Capture the cell that displays the provided text and extract its [X, Y] central coordinate. 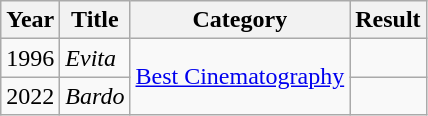
Evita [95, 58]
Best Cinematography [240, 77]
1996 [30, 58]
Title [95, 20]
Category [240, 20]
2022 [30, 96]
Bardo [95, 96]
Result [388, 20]
Year [30, 20]
